Locate the cell with the specified text and output its [X, Y] center coordinate. 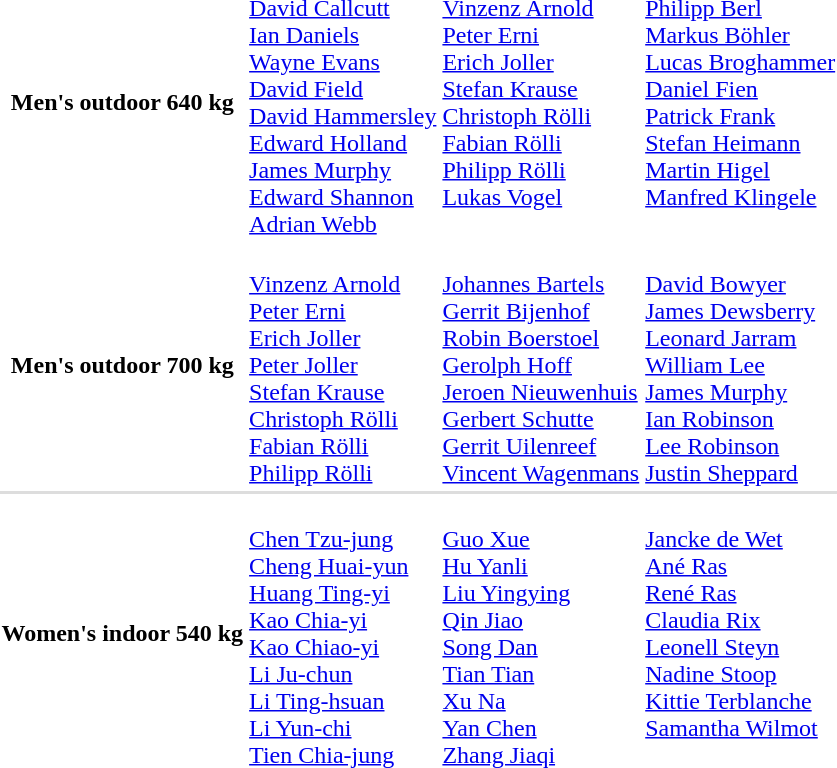
David BowyerJames DewsberryLeonard JarramWilliam LeeJames MurphyIan RobinsonLee RobinsonJustin Sheppard [740, 365]
Johannes BartelsGerrit BijenhofRobin BoerstoelGerolph HoffJeroen NieuwenhuisGerbert SchutteGerrit UilenreefVincent Wagenmans [541, 365]
Vinzenz ArnoldPeter ErniErich JollerPeter JollerStefan KrauseChristoph RölliFabian RölliPhilipp Rölli [343, 365]
Men's outdoor 700 kg [122, 365]
